Extract the (x, y) coordinate from the center of the cell holding the provided text.  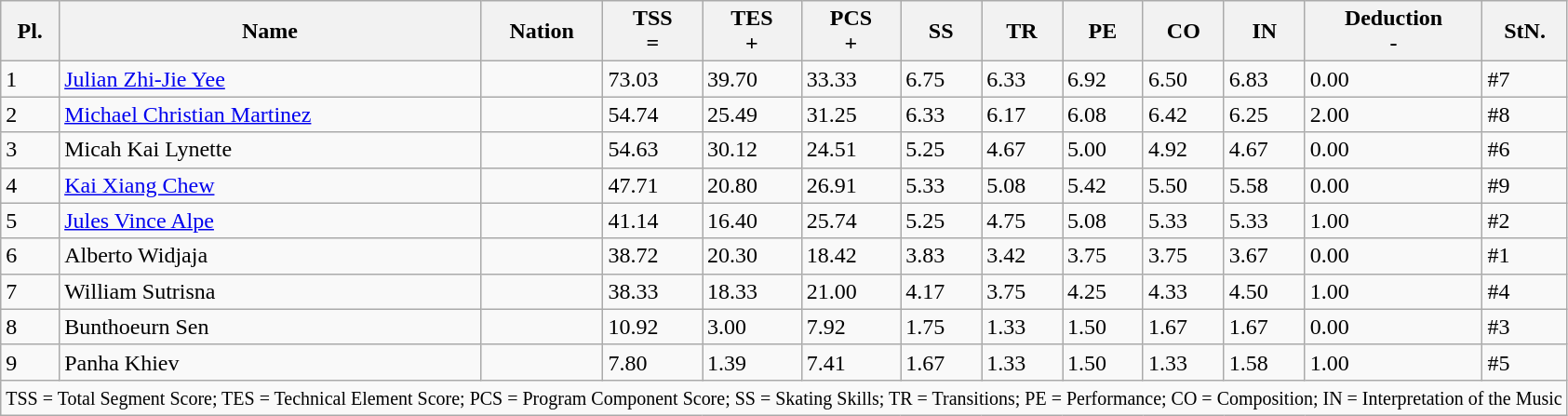
5 (30, 221)
William Sutrisna (270, 291)
TES + (752, 32)
#5 (1524, 362)
4 (30, 185)
31.25 (851, 114)
30.12 (752, 150)
CO (1184, 32)
#3 (1524, 327)
73.03 (653, 79)
Jules Vince Alpe (270, 221)
7.41 (851, 362)
4.75 (1022, 221)
2 (30, 114)
4.50 (1264, 291)
20.80 (752, 185)
#7 (1524, 79)
3 (30, 150)
SS (942, 32)
5.50 (1184, 185)
#1 (1524, 256)
5.00 (1104, 150)
1.39 (752, 362)
6.08 (1104, 114)
6.42 (1184, 114)
5.42 (1104, 185)
PCS + (851, 32)
1 (30, 79)
33.33 (851, 79)
IN (1264, 32)
StN. (1524, 32)
38.33 (653, 291)
Pl. (30, 32)
Michael Christian Martinez (270, 114)
18.33 (752, 291)
Alberto Widjaja (270, 256)
6.75 (942, 79)
1.75 (942, 327)
54.74 (653, 114)
#4 (1524, 291)
1.58 (1264, 362)
Nation (542, 32)
6.50 (1184, 79)
6.83 (1264, 79)
Panha Khiev (270, 362)
7 (30, 291)
10.92 (653, 327)
47.71 (653, 185)
TSS = (653, 32)
4.92 (1184, 150)
20.30 (752, 256)
TR (1022, 32)
2.00 (1394, 114)
4.33 (1184, 291)
21.00 (851, 291)
7.92 (851, 327)
Bunthoeurn Sen (270, 327)
3.42 (1022, 256)
18.42 (851, 256)
#8 (1524, 114)
6 (30, 256)
#9 (1524, 185)
Kai Xiang Chew (270, 185)
38.72 (653, 256)
Deduction- (1394, 32)
6.17 (1022, 114)
9 (30, 362)
#6 (1524, 150)
4.25 (1104, 291)
26.91 (851, 185)
3.67 (1264, 256)
#2 (1524, 221)
3.83 (942, 256)
5.58 (1264, 185)
6.25 (1264, 114)
54.63 (653, 150)
25.49 (752, 114)
PE (1104, 32)
25.74 (851, 221)
16.40 (752, 221)
4.17 (942, 291)
3.00 (752, 327)
41.14 (653, 221)
Name (270, 32)
8 (30, 327)
6.92 (1104, 79)
39.70 (752, 79)
7.80 (653, 362)
Julian Zhi-Jie Yee (270, 79)
24.51 (851, 150)
Micah Kai Lynette (270, 150)
